Provide the (x, y) coordinate of the cell's center where the given text is located.  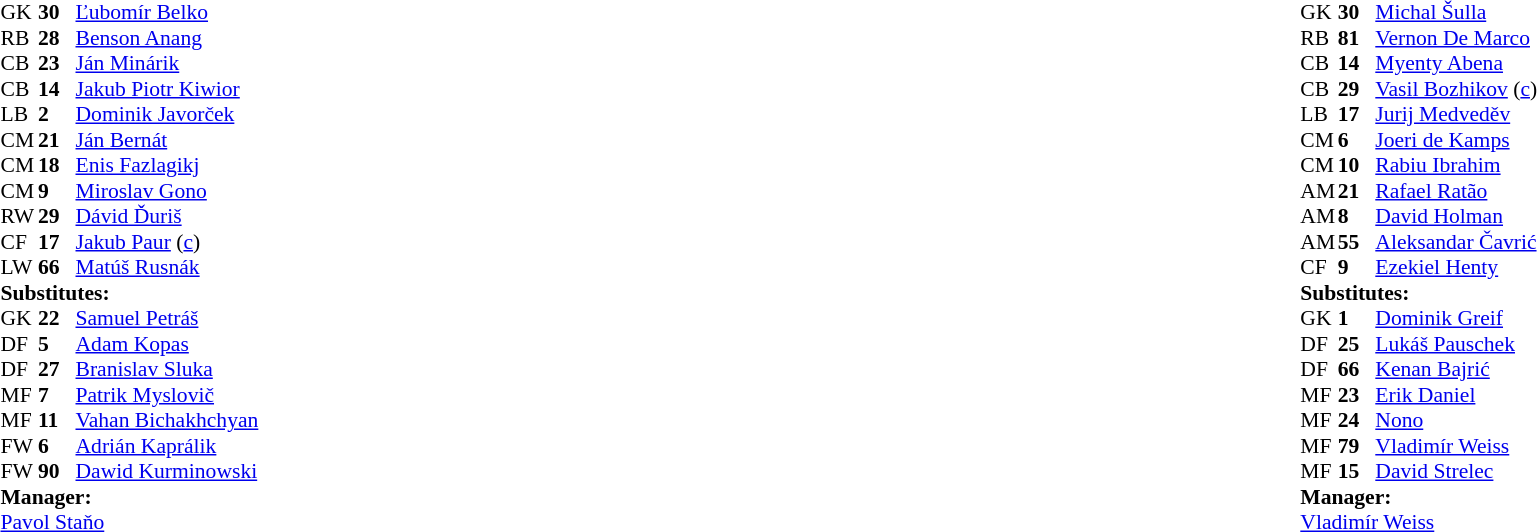
Aleksandar Čavrić (1456, 242)
7 (57, 395)
Ján Minárik (168, 63)
79 (1357, 446)
Enis Fazlagikj (168, 165)
Rabiu Ibrahim (1456, 165)
27 (57, 369)
18 (57, 165)
Miroslav Gono (168, 191)
Branislav Sluka (168, 369)
90 (57, 471)
Ján Bernát (168, 140)
Vahan Bichakhchyan (168, 421)
Matúš Rusnák (168, 267)
Dominik Javorček (168, 115)
8 (1357, 217)
Dávid Ďuriš (168, 217)
Jakub Piotr Kiwior (168, 89)
Adrián Kaprálik (168, 446)
Jakub Paur (c) (168, 242)
2 (57, 115)
Ľubomír Belko (168, 13)
28 (57, 38)
Dawid Kurminowski (168, 471)
Myenty Abena (1456, 63)
David Holman (1456, 217)
Michal Šulla (1456, 13)
Lukáš Pauschek (1456, 344)
Samuel Petráš (168, 319)
1 (1357, 319)
Joeri de Kamps (1456, 140)
Jurij Medveděv (1456, 115)
Vasil Bozhikov (c) (1456, 89)
10 (1357, 165)
55 (1357, 242)
Patrik Myslovič (168, 395)
5 (57, 344)
Kenan Bajrić (1456, 369)
Ezekiel Henty (1456, 267)
11 (57, 421)
Vernon De Marco (1456, 38)
Adam Kopas (168, 344)
24 (1357, 421)
Vladimír Weiss (1456, 446)
81 (1357, 38)
15 (1357, 471)
David Strelec (1456, 471)
LW (19, 267)
Dominik Greif (1456, 319)
Benson Anang (168, 38)
Erik Daniel (1456, 395)
RW (19, 217)
Nono (1456, 421)
25 (1357, 344)
Rafael Ratão (1456, 191)
22 (57, 319)
